Provide the [X, Y] coordinate of the cell's center where the given text is located.  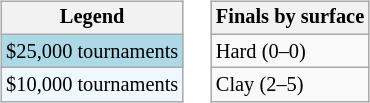
Hard (0–0) [290, 51]
$10,000 tournaments [92, 85]
Finals by surface [290, 18]
$25,000 tournaments [92, 51]
Clay (2–5) [290, 85]
Legend [92, 18]
